For the text-containing cell, return its midpoint in (X, Y) coordinate format. 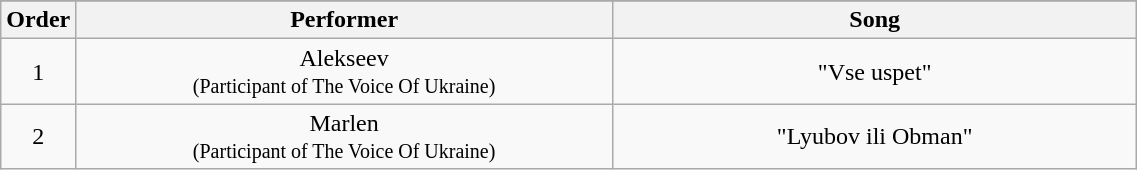
1 (38, 72)
Alekseev (Participant of The Voice Of Ukraine) (344, 72)
"Vse uspet" (874, 72)
Marlen (Participant of The Voice Of Ukraine) (344, 136)
2 (38, 136)
"Lyubov ili Obman" (874, 136)
Performer (344, 20)
Order (38, 20)
Song (874, 20)
